Return the [X, Y] coordinate for the center point of the cell that contains the specified text.  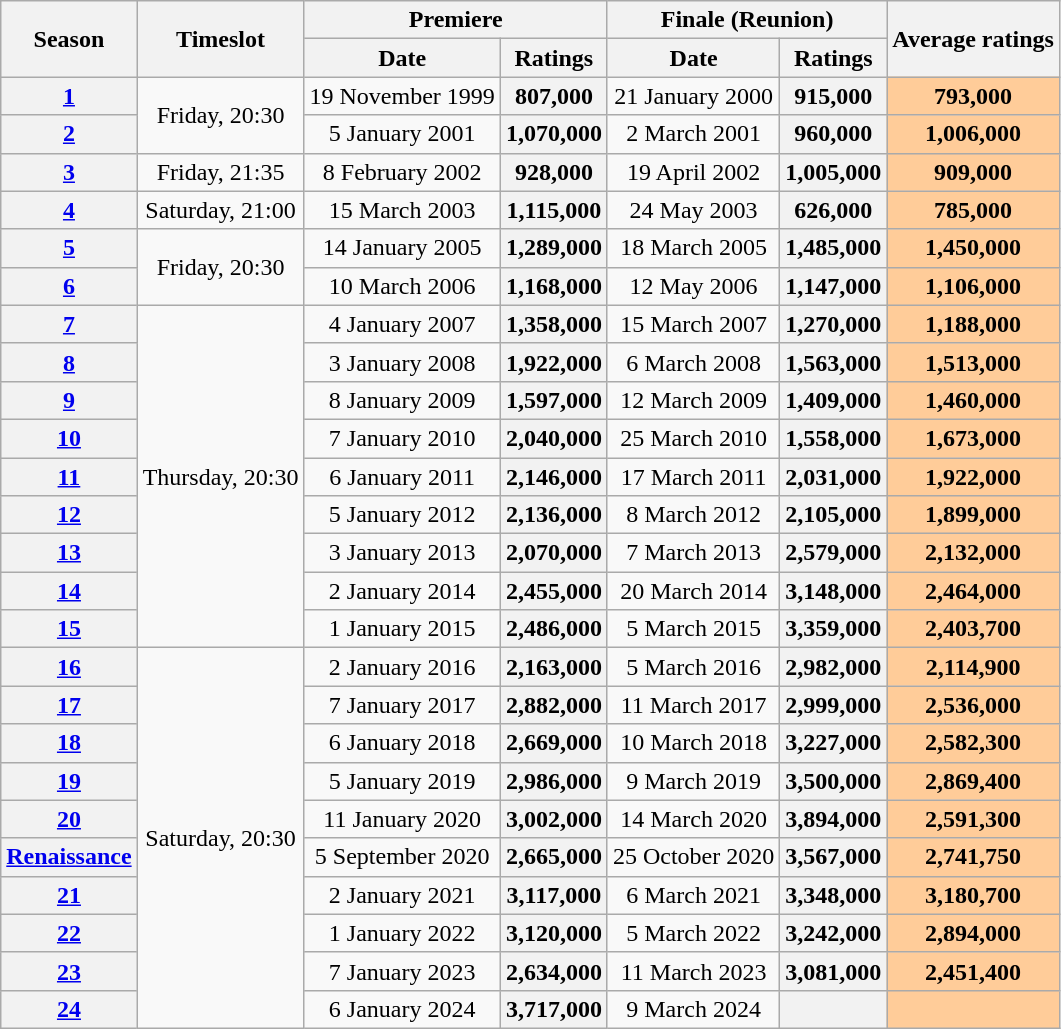
1,558,000 [834, 438]
2,999,000 [834, 705]
21 [69, 895]
2,136,000 [554, 515]
1 January 2022 [402, 933]
5 March 2016 [693, 667]
Season [69, 39]
5 [69, 248]
17 [69, 705]
1,006,000 [974, 134]
3,120,000 [554, 933]
2,163,000 [554, 667]
1,485,000 [834, 248]
3,180,700 [974, 895]
Saturday, 21:00 [220, 210]
7 January 2023 [402, 971]
1,147,000 [834, 286]
2,986,000 [554, 781]
8 March 2012 [693, 515]
Thursday, 20:30 [220, 476]
6 January 2024 [402, 1009]
2,070,000 [554, 553]
5 September 2020 [402, 857]
2,031,000 [834, 477]
1 [69, 96]
10 [69, 438]
2,105,000 [834, 515]
2 January 2016 [402, 667]
3,500,000 [834, 781]
2 March 2001 [693, 134]
7 March 2013 [693, 553]
11 March 2017 [693, 705]
2 January 2014 [402, 591]
793,000 [974, 96]
6 March 2008 [693, 362]
20 March 2014 [693, 591]
18 March 2005 [693, 248]
12 [69, 515]
1,358,000 [554, 324]
2,882,000 [554, 705]
19 November 1999 [402, 96]
785,000 [974, 210]
2,869,400 [974, 781]
3 [69, 172]
5 January 2019 [402, 781]
Saturday, 20:30 [220, 838]
3,348,000 [834, 895]
9 [69, 400]
12 May 2006 [693, 286]
6 March 2021 [693, 895]
3 January 2013 [402, 553]
2,536,000 [974, 705]
10 March 2006 [402, 286]
15 March 2007 [693, 324]
807,000 [554, 96]
8 January 2009 [402, 400]
1,289,000 [554, 248]
6 January 2011 [402, 477]
9 March 2019 [693, 781]
Finale (Reunion) [746, 20]
11 January 2020 [402, 819]
14 [69, 591]
2,403,700 [974, 629]
5 January 2001 [402, 134]
909,000 [974, 172]
17 March 2011 [693, 477]
2,455,000 [554, 591]
2,634,000 [554, 971]
928,000 [554, 172]
2,114,900 [974, 667]
7 January 2017 [402, 705]
1,563,000 [834, 362]
2,040,000 [554, 438]
1,450,000 [974, 248]
19 April 2002 [693, 172]
3,117,000 [554, 895]
3,567,000 [834, 857]
8 February 2002 [402, 172]
4 [69, 210]
Average ratings [974, 39]
2,665,000 [554, 857]
1 January 2015 [402, 629]
1,005,000 [834, 172]
3,148,000 [834, 591]
15 March 2003 [402, 210]
1,270,000 [834, 324]
1,115,000 [554, 210]
2,591,300 [974, 819]
6 [69, 286]
626,000 [834, 210]
1,899,000 [974, 515]
1,597,000 [554, 400]
7 January 2010 [402, 438]
3,242,000 [834, 933]
1,188,000 [974, 324]
8 [69, 362]
Premiere [456, 20]
2,132,000 [974, 553]
5 March 2015 [693, 629]
11 [69, 477]
23 [69, 971]
7 [69, 324]
14 March 2020 [693, 819]
915,000 [834, 96]
3 January 2008 [402, 362]
15 [69, 629]
10 March 2018 [693, 743]
24 [69, 1009]
Renaissance [69, 857]
1,168,000 [554, 286]
2,451,400 [974, 971]
2,579,000 [834, 553]
22 [69, 933]
1,513,000 [974, 362]
3,227,000 [834, 743]
1,409,000 [834, 400]
5 January 2012 [402, 515]
Timeslot [220, 39]
2 January 2021 [402, 895]
1,673,000 [974, 438]
12 March 2009 [693, 400]
11 March 2023 [693, 971]
20 [69, 819]
960,000 [834, 134]
21 January 2000 [693, 96]
Friday, 21:35 [220, 172]
3,002,000 [554, 819]
3,081,000 [834, 971]
2,582,300 [974, 743]
25 October 2020 [693, 857]
3,894,000 [834, 819]
2,486,000 [554, 629]
18 [69, 743]
3,717,000 [554, 1009]
16 [69, 667]
2,741,750 [974, 857]
1,106,000 [974, 286]
14 January 2005 [402, 248]
3,359,000 [834, 629]
2,669,000 [554, 743]
2,982,000 [834, 667]
1,070,000 [554, 134]
2 [69, 134]
6 January 2018 [402, 743]
2,464,000 [974, 591]
2,894,000 [974, 933]
4 January 2007 [402, 324]
5 March 2022 [693, 933]
9 March 2024 [693, 1009]
19 [69, 781]
25 March 2010 [693, 438]
1,460,000 [974, 400]
2,146,000 [554, 477]
24 May 2003 [693, 210]
13 [69, 553]
